Locate the cell with the specified text and output its (x, y) center coordinate. 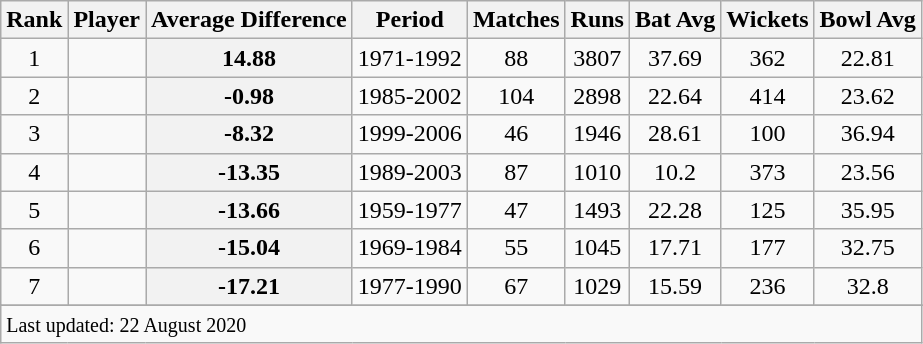
7 (34, 286)
1977-1990 (410, 286)
87 (516, 172)
1985-2002 (410, 96)
1971-1992 (410, 58)
46 (516, 134)
Wickets (768, 20)
104 (516, 96)
-13.66 (250, 210)
1493 (597, 210)
2898 (597, 96)
1969-1984 (410, 248)
28.61 (674, 134)
373 (768, 172)
Rank (34, 20)
1959-1977 (410, 210)
Average Difference (250, 20)
22.28 (674, 210)
10.2 (674, 172)
67 (516, 286)
362 (768, 58)
23.56 (868, 172)
22.81 (868, 58)
2 (34, 96)
15.59 (674, 286)
Bowl Avg (868, 20)
1989-2003 (410, 172)
32.8 (868, 286)
100 (768, 134)
88 (516, 58)
-15.04 (250, 248)
Last updated: 22 August 2020 (462, 324)
Bat Avg (674, 20)
6 (34, 248)
14.88 (250, 58)
Runs (597, 20)
-8.32 (250, 134)
1029 (597, 286)
3807 (597, 58)
55 (516, 248)
3 (34, 134)
22.64 (674, 96)
Period (410, 20)
1999-2006 (410, 134)
35.95 (868, 210)
36.94 (868, 134)
-13.35 (250, 172)
1010 (597, 172)
23.62 (868, 96)
47 (516, 210)
125 (768, 210)
414 (768, 96)
Matches (516, 20)
Player (107, 20)
1946 (597, 134)
1045 (597, 248)
37.69 (674, 58)
4 (34, 172)
177 (768, 248)
-0.98 (250, 96)
236 (768, 286)
32.75 (868, 248)
17.71 (674, 248)
1 (34, 58)
-17.21 (250, 286)
5 (34, 210)
